Identify which cell holds the provided text, then report its (X, Y) central coordinate. 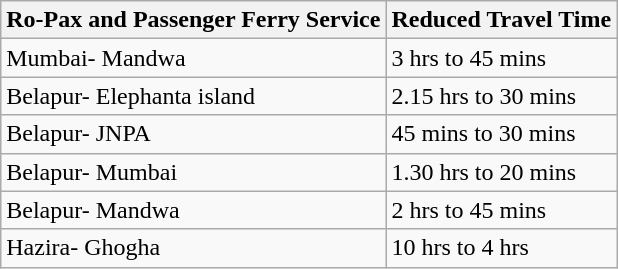
10 hrs to 4 hrs (502, 248)
45 mins to 30 mins (502, 134)
2 hrs to 45 mins (502, 210)
2.15 hrs to 30 mins (502, 96)
Reduced Travel Time (502, 20)
Ro-Pax and Passenger Ferry Service (194, 20)
Mumbai- Mandwa (194, 58)
Belapur- JNPA (194, 134)
3 hrs to 45 mins (502, 58)
Belapur- Elephanta island (194, 96)
Belapur- Mumbai (194, 172)
1.30 hrs to 20 mins (502, 172)
Belapur- Mandwa (194, 210)
Hazira- Ghogha (194, 248)
